Identify which cell holds the provided text, then report its [x, y] central coordinate. 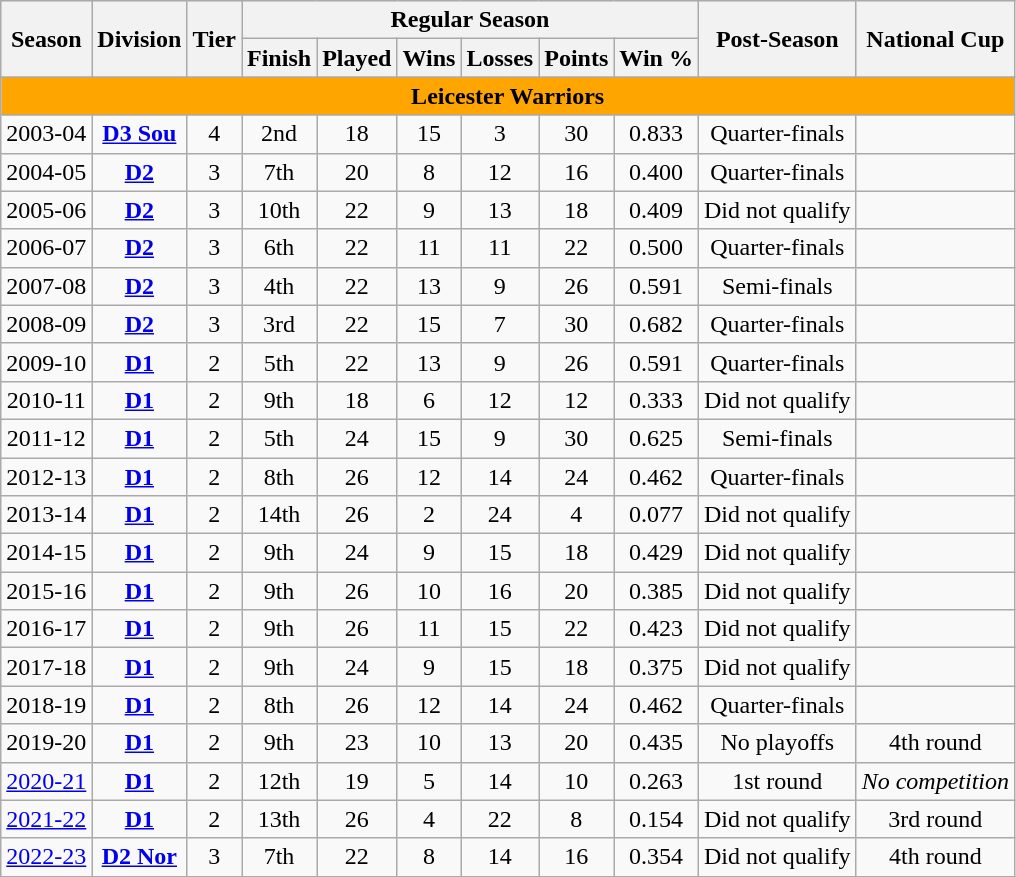
0.423 [656, 629]
2014-15 [46, 553]
2016-17 [46, 629]
2008-09 [46, 324]
0.154 [656, 819]
0.429 [656, 553]
14th [280, 515]
2019-20 [46, 743]
0.500 [656, 248]
0.833 [656, 134]
0.375 [656, 667]
2009-10 [46, 362]
0.354 [656, 857]
No playoffs [777, 743]
2018-19 [46, 705]
0.682 [656, 324]
Tier [214, 39]
D3 Sou [140, 134]
2012-13 [46, 477]
1st round [777, 781]
0.625 [656, 438]
0.409 [656, 210]
2021-22 [46, 819]
2010-11 [46, 400]
7 [500, 324]
D2 Nor [140, 857]
2017-18 [46, 667]
Wins [429, 58]
2015-16 [46, 591]
2005-06 [46, 210]
2nd [280, 134]
19 [357, 781]
13th [280, 819]
Win % [656, 58]
2022-23 [46, 857]
2011-12 [46, 438]
2020-21 [46, 781]
Leicester Warriors [508, 96]
2003-04 [46, 134]
Played [357, 58]
Points [576, 58]
Division [140, 39]
Regular Season [470, 20]
Season [46, 39]
2007-08 [46, 286]
0.435 [656, 743]
12th [280, 781]
0.077 [656, 515]
0.400 [656, 172]
0.263 [656, 781]
Finish [280, 58]
5 [429, 781]
Losses [500, 58]
3rd round [935, 819]
3rd [280, 324]
6 [429, 400]
6th [280, 248]
2006-07 [46, 248]
2004-05 [46, 172]
No competition [935, 781]
0.333 [656, 400]
23 [357, 743]
0.385 [656, 591]
10th [280, 210]
2013-14 [46, 515]
National Cup [935, 39]
Post-Season [777, 39]
4th [280, 286]
